Return [X, Y] of the center of cell containing provided text 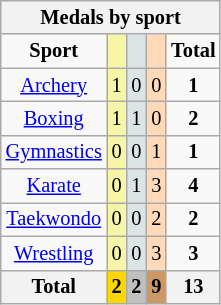
Taekwondo [54, 219]
4 [193, 186]
Wrestling [54, 253]
Medals by sport [111, 17]
Karate [54, 186]
Archery [54, 85]
Boxing [54, 118]
13 [193, 287]
9 [156, 287]
Gymnastics [54, 152]
Sport [54, 51]
